Capture the cell that displays the provided text and extract its (x, y) central coordinate. 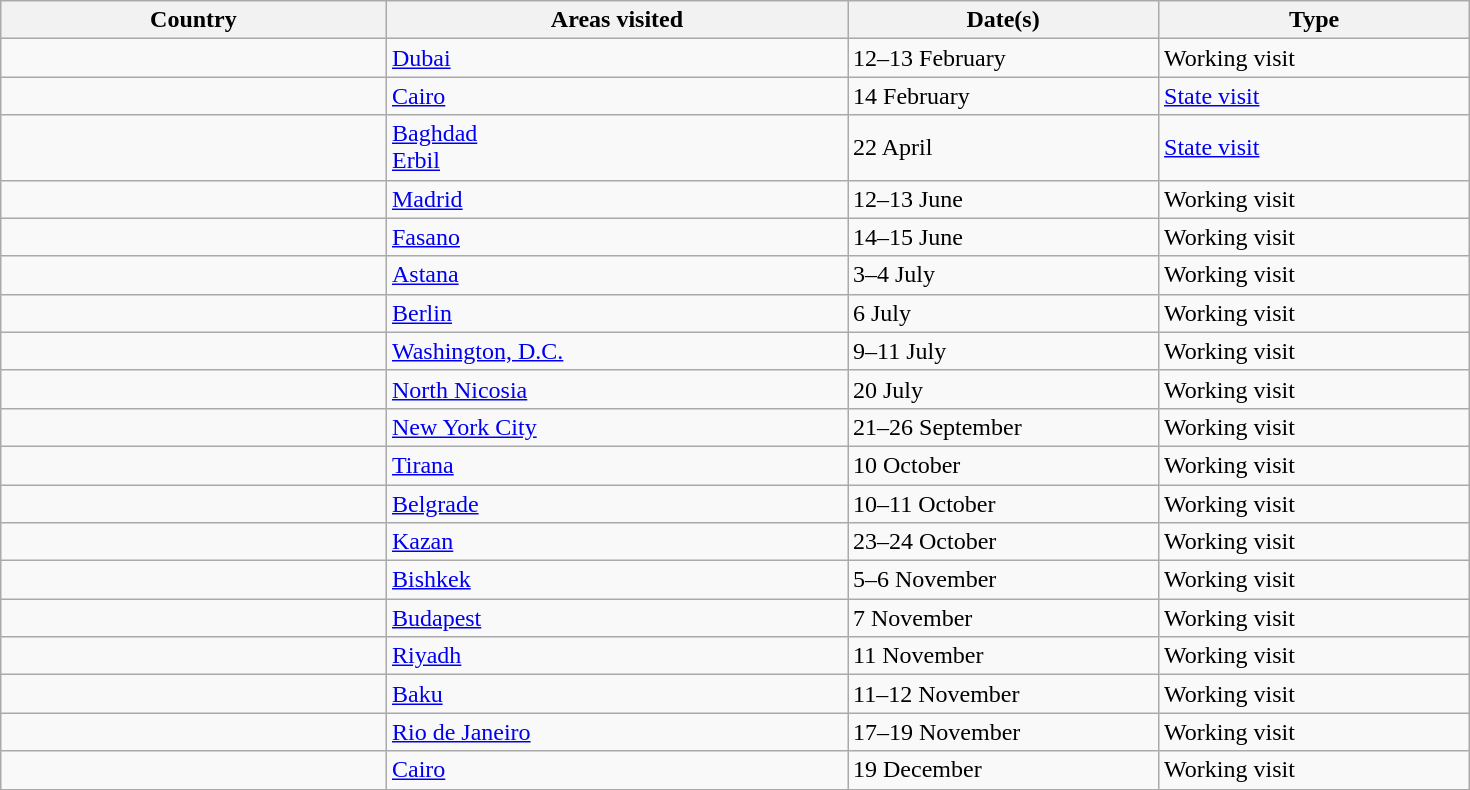
11–12 November (1004, 694)
Country (193, 20)
Berlin (616, 313)
10 October (1004, 465)
12–13 February (1004, 58)
Areas visited (616, 20)
3–4 July (1004, 275)
Bishkek (616, 580)
12–13 June (1004, 199)
Date(s) (1004, 20)
14 February (1004, 96)
6 July (1004, 313)
Type (1314, 20)
23–24 October (1004, 542)
Riyadh (616, 656)
17–19 November (1004, 732)
Washington, D.C. (616, 351)
Dubai (616, 58)
Rio de Janeiro (616, 732)
20 July (1004, 389)
Kazan (616, 542)
Baku (616, 694)
Tirana (616, 465)
22 April (1004, 148)
North Nicosia (616, 389)
5–6 November (1004, 580)
11 November (1004, 656)
BaghdadErbil (616, 148)
9–11 July (1004, 351)
19 December (1004, 770)
New York City (616, 427)
14–15 June (1004, 237)
21–26 September (1004, 427)
Fasano (616, 237)
7 November (1004, 618)
Madrid (616, 199)
Budapest (616, 618)
Belgrade (616, 503)
Astana (616, 275)
10–11 October (1004, 503)
